Detect which cell encompasses the target text, then output its [X, Y] center coordinate. 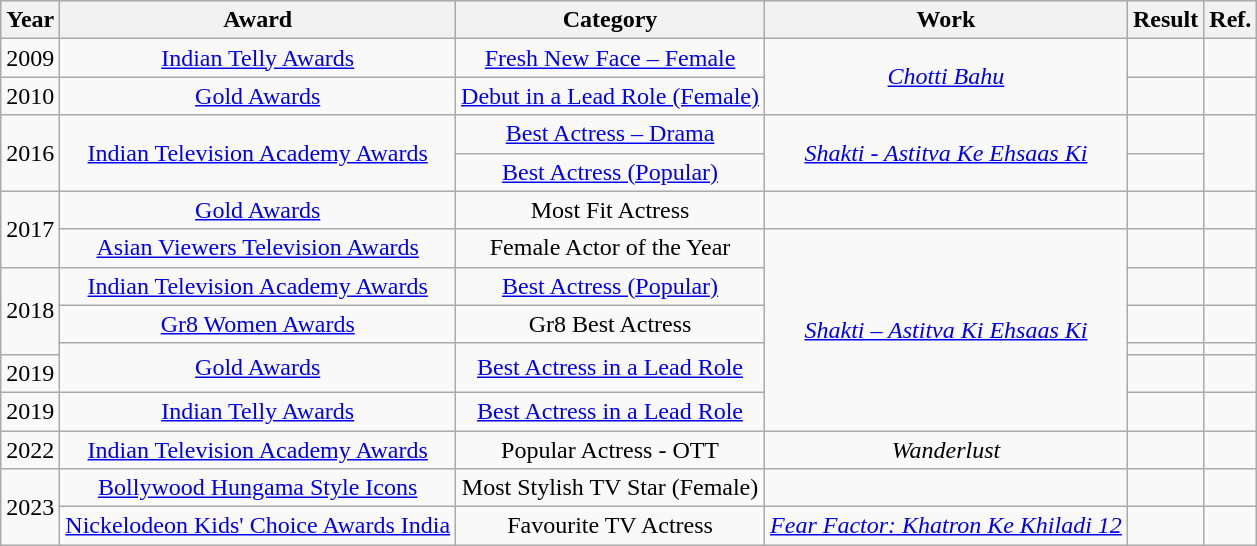
Wanderlust [946, 449]
2016 [30, 153]
2009 [30, 58]
2010 [30, 96]
Award [258, 20]
Female Actor of the Year [610, 248]
Gr8 Women Awards [258, 324]
2023 [30, 507]
Shakti – Astitva Ki Ehsaas Ki [946, 330]
Most Stylish TV Star (Female) [610, 488]
Debut in a Lead Role (Female) [610, 96]
Bollywood Hungama Style Icons [258, 488]
Chotti Bahu [946, 77]
Popular Actress - OTT [610, 449]
2022 [30, 449]
Ref. [1230, 20]
Gr8 Best Actress [610, 324]
2017 [30, 229]
Nickelodeon Kids' Choice Awards India [258, 526]
Result [1165, 20]
Fear Factor: Khatron Ke Khiladi 12 [946, 526]
Most Fit Actress [610, 210]
Fresh New Face – Female [610, 58]
Asian Viewers Television Awards [258, 248]
Year [30, 20]
Favourite TV Actress [610, 526]
Category [610, 20]
Shakti - Astitva Ke Ehsaas Ki [946, 153]
Best Actress – Drama [610, 134]
2018 [30, 310]
Work [946, 20]
